Extract the [x, y] coordinate from the center of the cell holding the provided text.  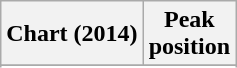
Chart (2014) [72, 34]
Peakposition [189, 34]
